Return the [X, Y] coordinate for the center point of the cell that contains the specified text.  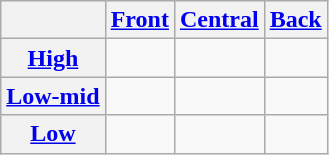
Back [296, 20]
Central [219, 20]
High [53, 58]
Low-mid [53, 96]
Front [140, 20]
Low [53, 134]
